Return [x, y] of the center of cell containing provided text 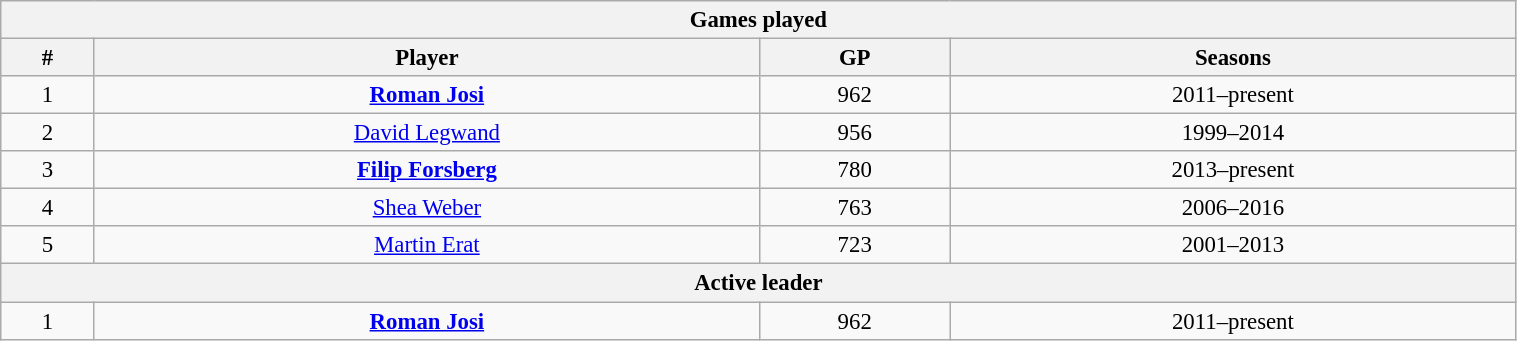
763 [855, 208]
Martin Erat [427, 245]
Active leader [758, 283]
780 [855, 170]
Player [427, 58]
Filip Forsberg [427, 170]
4 [48, 208]
723 [855, 245]
# [48, 58]
Games played [758, 20]
3 [48, 170]
1999–2014 [1233, 133]
2 [48, 133]
David Legwand [427, 133]
2001–2013 [1233, 245]
5 [48, 245]
GP [855, 58]
956 [855, 133]
Seasons [1233, 58]
Shea Weber [427, 208]
2013–present [1233, 170]
2006–2016 [1233, 208]
